Determine the [X, Y] coordinate at the center of the cell enclosing the given text.  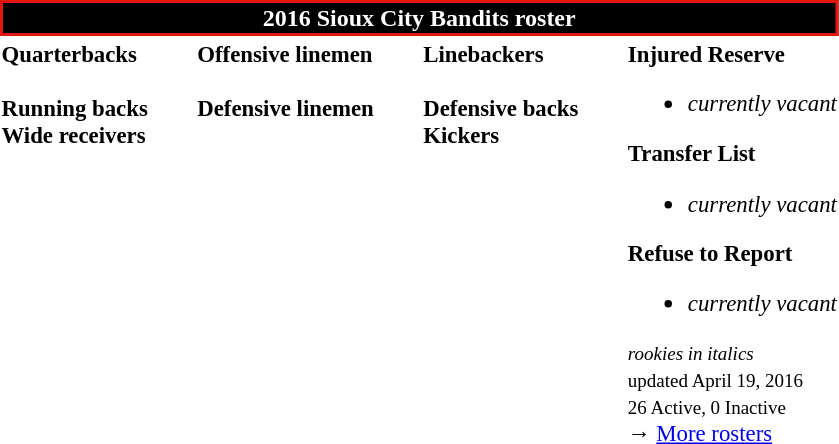
2016 Sioux City Bandits roster [419, 18]
